Return the (x, y) coordinate for the center point of the cell that contains the specified text.  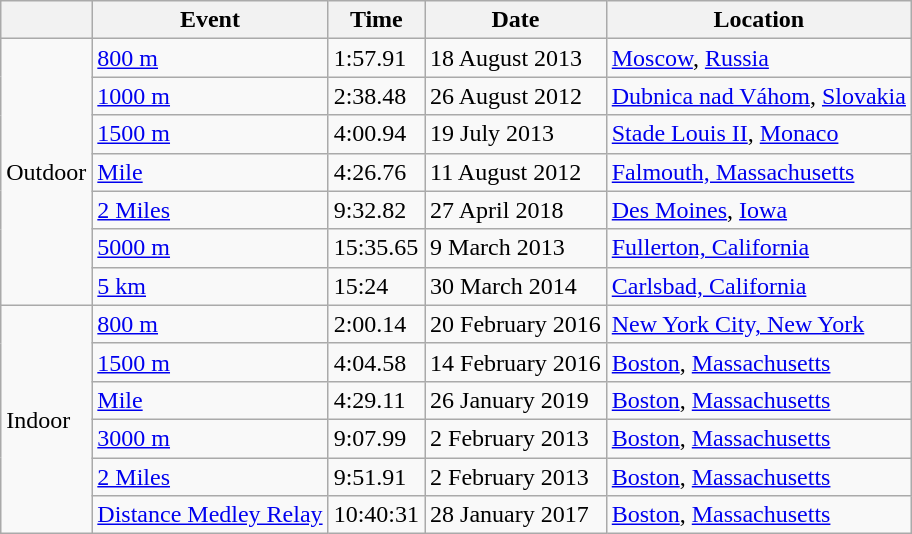
5 km (210, 286)
9:07.99 (376, 438)
4:29.11 (376, 400)
28 January 2017 (516, 515)
1:57.91 (376, 58)
Fullerton, California (758, 248)
Falmouth, Massachusetts (758, 172)
15:24 (376, 286)
1000 m (210, 96)
4:04.58 (376, 362)
26 August 2012 (516, 96)
20 February 2016 (516, 324)
Event (210, 20)
New York City, New York (758, 324)
Outdoor (46, 172)
9 March 2013 (516, 248)
14 February 2016 (516, 362)
9:51.91 (376, 477)
Carlsbad, California (758, 286)
5000 m (210, 248)
Stade Louis II, Monaco (758, 134)
Dubnica nad Váhom, Slovakia (758, 96)
Des Moines, Iowa (758, 210)
Date (516, 20)
19 July 2013 (516, 134)
9:32.82 (376, 210)
Indoor (46, 419)
3000 m (210, 438)
Time (376, 20)
30 March 2014 (516, 286)
15:35.65 (376, 248)
18 August 2013 (516, 58)
Distance Medley Relay (210, 515)
2:38.48 (376, 96)
Location (758, 20)
27 April 2018 (516, 210)
10:40:31 (376, 515)
26 January 2019 (516, 400)
4:26.76 (376, 172)
4:00.94 (376, 134)
2:00.14 (376, 324)
Moscow, Russia (758, 58)
11 August 2012 (516, 172)
